Extract the (X, Y) coordinate from the center of the cell holding the provided text.  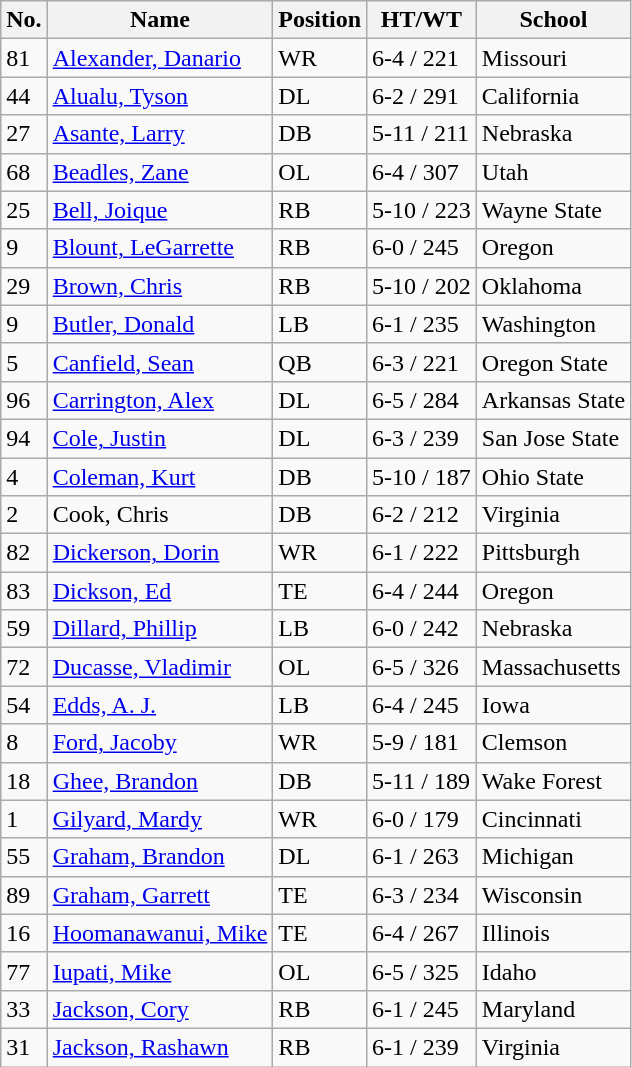
No. (24, 20)
6-4 / 307 (422, 172)
Ford, Jacoby (160, 743)
5 (24, 362)
96 (24, 400)
94 (24, 438)
54 (24, 705)
31 (24, 1047)
Pittsburgh (553, 553)
5-11 / 189 (422, 781)
San Jose State (553, 438)
Ducasse, Vladimir (160, 667)
Brown, Chris (160, 286)
6-3 / 239 (422, 438)
83 (24, 591)
89 (24, 895)
Cole, Justin (160, 438)
Gilyard, Mardy (160, 819)
Clemson (553, 743)
2 (24, 515)
6-3 / 221 (422, 362)
Beadles, Zane (160, 172)
Canfield, Sean (160, 362)
Cincinnati (553, 819)
5-10 / 187 (422, 477)
School (553, 20)
Butler, Donald (160, 324)
Dickerson, Dorin (160, 553)
44 (24, 96)
6-0 / 242 (422, 629)
6-0 / 179 (422, 819)
Massachusetts (553, 667)
Iowa (553, 705)
Dillard, Phillip (160, 629)
Bell, Joique (160, 210)
Blount, LeGarrette (160, 248)
82 (24, 553)
5-10 / 202 (422, 286)
Maryland (553, 1009)
California (553, 96)
6-4 / 245 (422, 705)
Oklahoma (553, 286)
Jackson, Rashawn (160, 1047)
Missouri (553, 58)
5-10 / 223 (422, 210)
6-1 / 263 (422, 857)
68 (24, 172)
Asante, Larry (160, 134)
Arkansas State (553, 400)
6-4 / 267 (422, 933)
Carrington, Alex (160, 400)
Wayne State (553, 210)
Graham, Brandon (160, 857)
6-1 / 245 (422, 1009)
Illinois (553, 933)
Coleman, Kurt (160, 477)
6-5 / 325 (422, 971)
HT/WT (422, 20)
16 (24, 933)
Graham, Garrett (160, 895)
6-4 / 244 (422, 591)
77 (24, 971)
59 (24, 629)
1 (24, 819)
6-5 / 284 (422, 400)
55 (24, 857)
Iupati, Mike (160, 971)
Wisconsin (553, 895)
Ghee, Brandon (160, 781)
6-5 / 326 (422, 667)
Washington (553, 324)
6-2 / 212 (422, 515)
27 (24, 134)
Utah (553, 172)
72 (24, 667)
6-1 / 239 (422, 1047)
Michigan (553, 857)
Ohio State (553, 477)
Position (320, 20)
6-1 / 235 (422, 324)
6-0 / 245 (422, 248)
Wake Forest (553, 781)
Dickson, Ed (160, 591)
Cook, Chris (160, 515)
Jackson, Cory (160, 1009)
5-11 / 211 (422, 134)
Alexander, Danario (160, 58)
25 (24, 210)
6-3 / 234 (422, 895)
Edds, A. J. (160, 705)
8 (24, 743)
Oregon State (553, 362)
5-9 / 181 (422, 743)
18 (24, 781)
QB (320, 362)
6-4 / 221 (422, 58)
33 (24, 1009)
Alualu, Tyson (160, 96)
Hoomanawanui, Mike (160, 933)
4 (24, 477)
Idaho (553, 971)
6-1 / 222 (422, 553)
6-2 / 291 (422, 96)
81 (24, 58)
Name (160, 20)
29 (24, 286)
